Extract the (x, y) coordinate from the center of the cell holding the provided text.  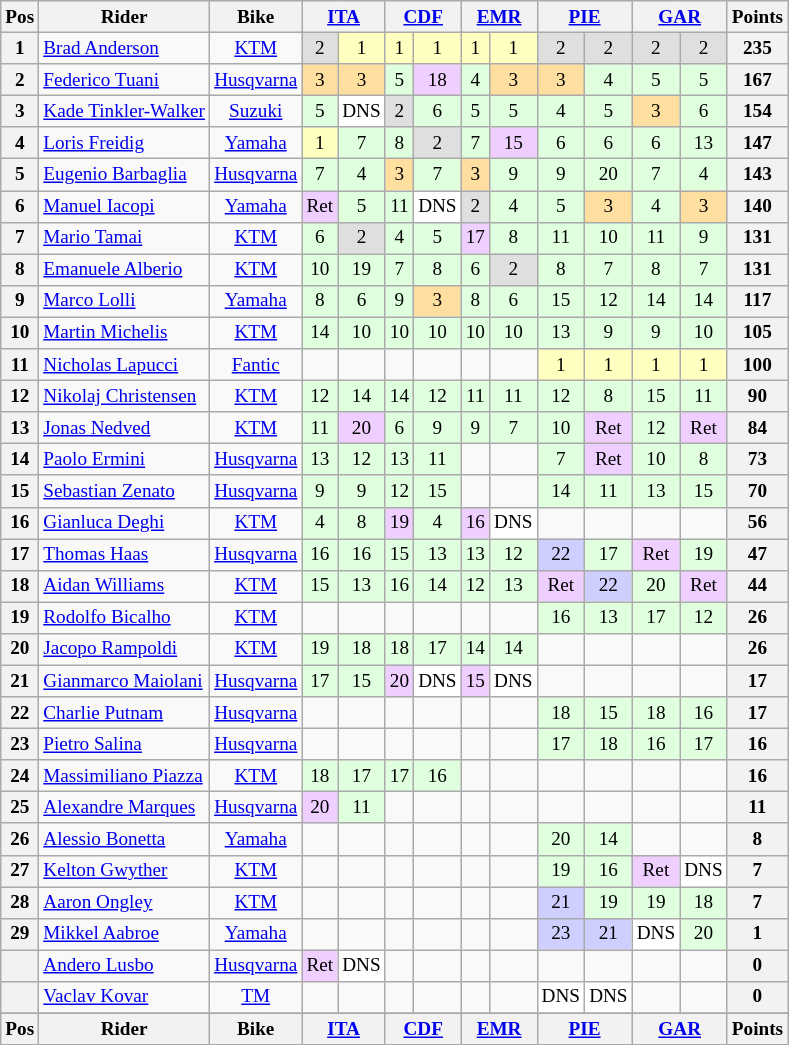
Brad Anderson (124, 48)
73 (757, 460)
154 (757, 111)
105 (757, 333)
Emanuele Alberio (124, 270)
TM (256, 997)
Aidan Williams (124, 586)
Kade Tinkler-Walker (124, 111)
25 (20, 808)
Suzuki (256, 111)
Martin Michelis (124, 333)
27 (20, 871)
44 (757, 586)
Loris Freidig (124, 143)
84 (757, 428)
143 (757, 175)
Andero Lusbo (124, 966)
147 (757, 143)
Nicholas Lapucci (124, 365)
235 (757, 48)
Nikolaj Christensen (124, 396)
Jacopo Rampoldi (124, 649)
Paolo Ermini (124, 460)
Pietro Salina (124, 744)
Manuel Iacopi (124, 206)
167 (757, 80)
Alessio Bonetta (124, 839)
Eugenio Barbaglia (124, 175)
Marco Lolli (124, 301)
Fantic (256, 365)
117 (757, 301)
Gianluca Deghi (124, 523)
29 (20, 934)
47 (757, 554)
Sebastian Zenato (124, 491)
Alexandre Marques (124, 808)
Kelton Gwyther (124, 871)
90 (757, 396)
Federico Tuani (124, 80)
Charlie Putnam (124, 713)
Rodolfo Bicalho (124, 618)
28 (20, 902)
24 (20, 776)
Gianmarco Maiolani (124, 681)
Mario Tamai (124, 238)
Jonas Nedved (124, 428)
Massimiliano Piazza (124, 776)
140 (757, 206)
100 (757, 365)
Vaclav Kovar (124, 997)
Aaron Ongley (124, 902)
56 (757, 523)
70 (757, 491)
Thomas Haas (124, 554)
Mikkel Aabroe (124, 934)
